Extract the (X, Y) coordinate from the center of the cell holding the provided text.  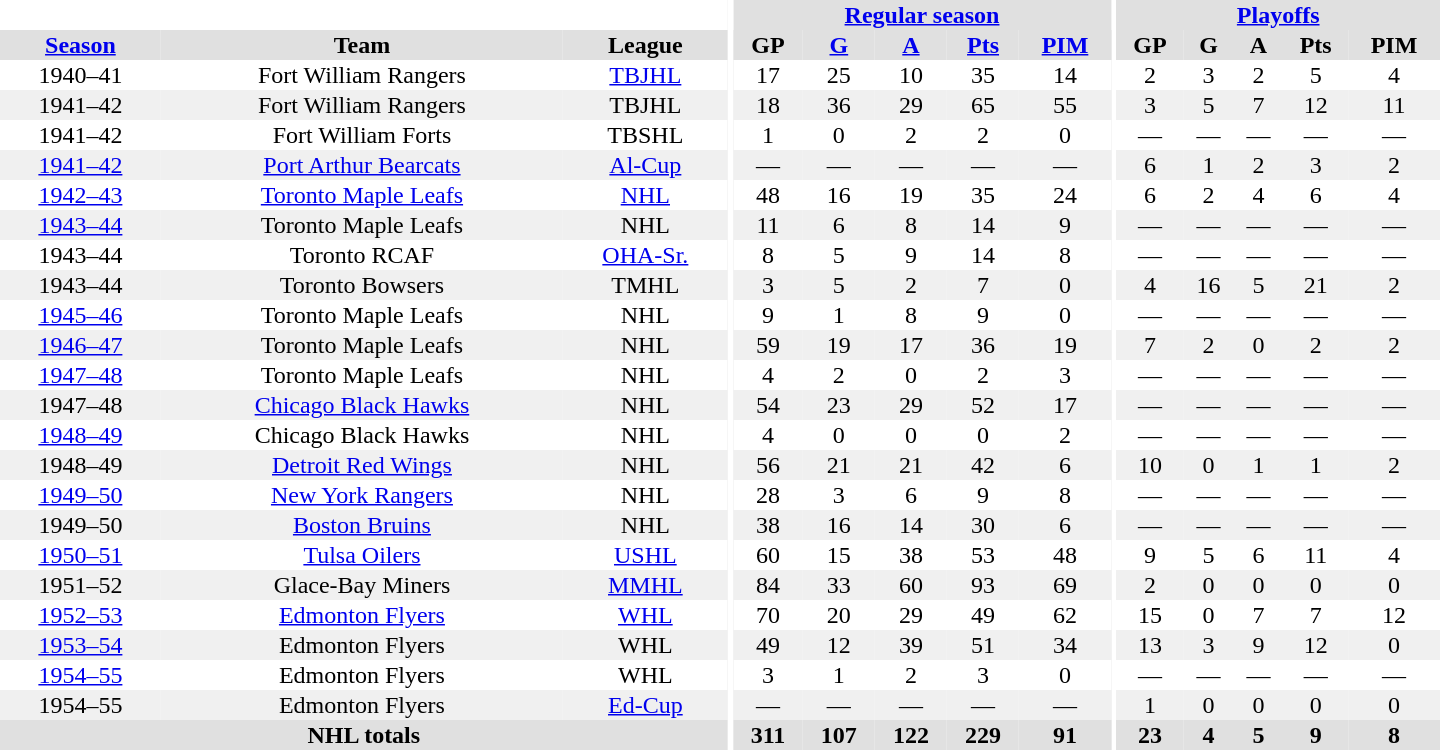
52 (983, 405)
53 (983, 555)
1942–43 (80, 195)
1946–47 (80, 345)
Ed-Cup (646, 705)
USHL (646, 555)
NHL totals (364, 735)
Toronto RCAF (362, 255)
Regular season (922, 15)
25 (839, 75)
229 (983, 735)
1950–51 (80, 555)
Glace-Bay Miners (362, 585)
Tulsa Oilers (362, 555)
TMHL (646, 285)
OHA-Sr. (646, 255)
69 (1065, 585)
59 (768, 345)
30 (983, 525)
42 (983, 465)
MMHL (646, 585)
1940–41 (80, 75)
Playoffs (1278, 15)
Port Arthur Bearcats (362, 165)
18 (768, 105)
1952–53 (80, 615)
311 (768, 735)
Fort William Forts (362, 135)
62 (1065, 615)
New York Rangers (362, 495)
Detroit Red Wings (362, 465)
13 (1150, 645)
1951–52 (80, 585)
24 (1065, 195)
51 (983, 645)
Season (80, 45)
107 (839, 735)
28 (768, 495)
1953–54 (80, 645)
84 (768, 585)
39 (911, 645)
Boston Bruins (362, 525)
65 (983, 105)
Al-Cup (646, 165)
91 (1065, 735)
56 (768, 465)
34 (1065, 645)
54 (768, 405)
33 (839, 585)
League (646, 45)
1945–46 (80, 315)
20 (839, 615)
93 (983, 585)
Team (362, 45)
55 (1065, 105)
TBSHL (646, 135)
70 (768, 615)
Toronto Bowsers (362, 285)
122 (911, 735)
